Scan for the cell matching the given text and deliver its (X, Y) coordinate at center. 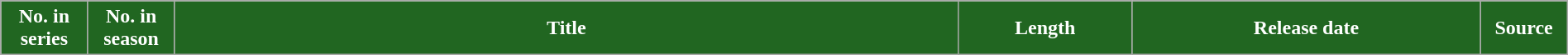
Length (1045, 28)
Release date (1307, 28)
No. inseries (45, 28)
No. inseason (131, 28)
Source (1523, 28)
Title (566, 28)
